Identify which cell holds the provided text, then report its (x, y) central coordinate. 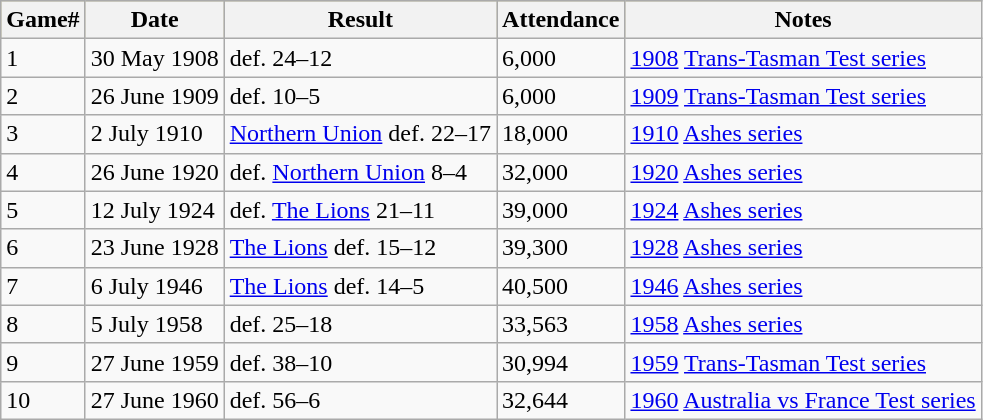
def. Northern Union 8–4 (360, 172)
26 June 1909 (154, 96)
8 (43, 324)
1 (43, 58)
1920 Ashes series (803, 172)
40,500 (561, 286)
27 June 1959 (154, 362)
9 (43, 362)
4 (43, 172)
def. 56–6 (360, 400)
def. 24–12 (360, 58)
7 (43, 286)
18,000 (561, 134)
10 (43, 400)
39,300 (561, 248)
The Lions def. 14–5 (360, 286)
1958 Ashes series (803, 324)
Notes (803, 20)
def. 25–18 (360, 324)
Attendance (561, 20)
6 July 1946 (154, 286)
def. 10–5 (360, 96)
Date (154, 20)
26 June 1920 (154, 172)
1924 Ashes series (803, 210)
27 June 1960 (154, 400)
39,000 (561, 210)
33,563 (561, 324)
6 (43, 248)
5 July 1958 (154, 324)
32,644 (561, 400)
32,000 (561, 172)
1959 Trans-Tasman Test series (803, 362)
Game# (43, 20)
1909 Trans-Tasman Test series (803, 96)
1960 Australia vs France Test series (803, 400)
def. The Lions 21–11 (360, 210)
1908 Trans-Tasman Test series (803, 58)
30 May 1908 (154, 58)
23 June 1928 (154, 248)
12 July 1924 (154, 210)
Result (360, 20)
30,994 (561, 362)
1910 Ashes series (803, 134)
1946 Ashes series (803, 286)
The Lions def. 15–12 (360, 248)
def. 38–10 (360, 362)
1928 Ashes series (803, 248)
3 (43, 134)
2 July 1910 (154, 134)
Northern Union def. 22–17 (360, 134)
5 (43, 210)
2 (43, 96)
